Detect which cell encompasses the target text, then output its (X, Y) center coordinate. 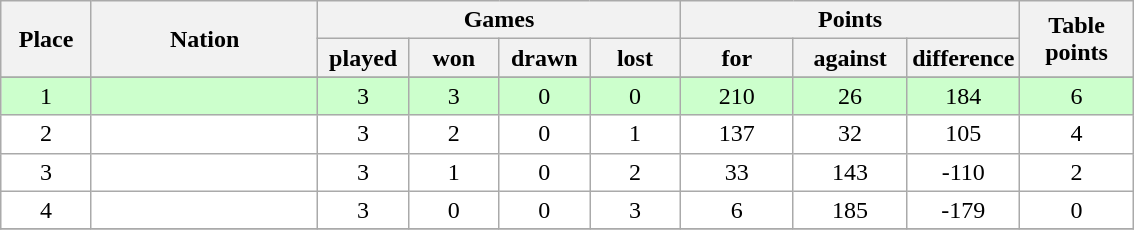
210 (736, 96)
137 (736, 134)
143 (850, 172)
184 (964, 96)
105 (964, 134)
won (454, 58)
Games (499, 20)
against (850, 58)
Nation (204, 39)
for (736, 58)
drawn (544, 58)
-179 (964, 210)
-110 (964, 172)
Points (850, 20)
Place (46, 39)
185 (850, 210)
played (364, 58)
lost (636, 58)
difference (964, 58)
26 (850, 96)
Tablepoints (1076, 39)
33 (736, 172)
32 (850, 134)
